Pinpoint the cell where the given text exists, returning its [x, y] midpoint coordinate. 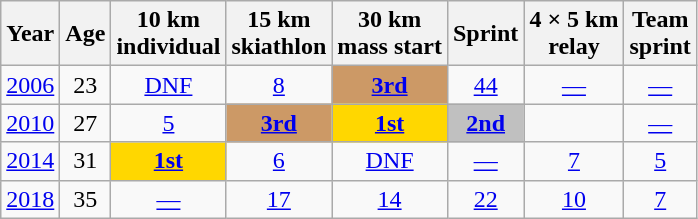
14 [390, 199]
22 [485, 199]
15 kmskiathlon [279, 34]
30 kmmass start [390, 34]
27 [86, 123]
8 [279, 85]
Teamsprint [660, 34]
23 [86, 85]
44 [485, 85]
Sprint [485, 34]
4 × 5 kmrelay [574, 34]
17 [279, 199]
Year [30, 34]
Age [86, 34]
31 [86, 161]
2nd [485, 123]
2014 [30, 161]
35 [86, 199]
2006 [30, 85]
6 [279, 161]
10 [574, 199]
10 kmindividual [168, 34]
2018 [30, 199]
2010 [30, 123]
